Extract the (x, y) coordinate from the center of the cell holding the provided text.  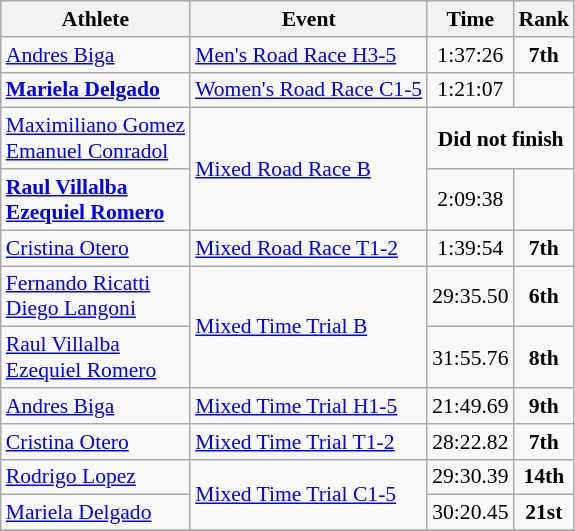
30:20.45 (470, 513)
Fernando RicattiDiego Langoni (96, 296)
Rank (544, 19)
28:22.82 (470, 442)
Mixed Time Trial B (308, 327)
Event (308, 19)
Women's Road Race C1-5 (308, 90)
Mixed Time Trial C1-5 (308, 494)
Men's Road Race H3-5 (308, 55)
21:49.69 (470, 406)
Mixed Time Trial H1-5 (308, 406)
29:30.39 (470, 477)
6th (544, 296)
Rodrigo Lopez (96, 477)
29:35.50 (470, 296)
Mixed Road Race T1-2 (308, 248)
1:39:54 (470, 248)
Mixed Road Race B (308, 169)
1:37:26 (470, 55)
14th (544, 477)
9th (544, 406)
Mixed Time Trial T1-2 (308, 442)
21st (544, 513)
31:55.76 (470, 358)
Athlete (96, 19)
Time (470, 19)
1:21:07 (470, 90)
2:09:38 (470, 200)
Maximiliano GomezEmanuel Conradol (96, 138)
8th (544, 358)
Did not finish (500, 138)
